Capture the cell that displays the provided text and extract its (x, y) central coordinate. 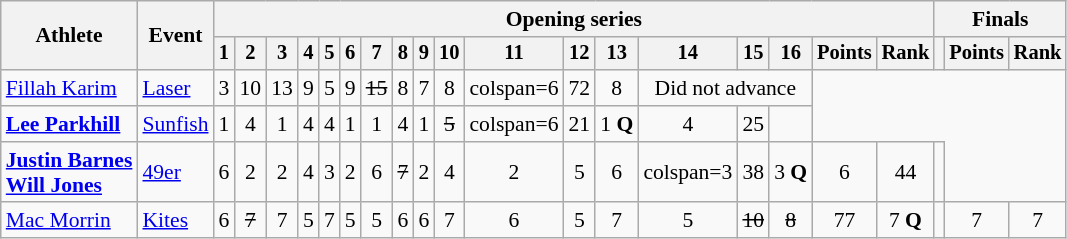
Mac Morrin (70, 221)
Sunfish (175, 124)
3 Q (790, 172)
Event (175, 36)
Opening series (574, 19)
Finals (1000, 19)
14 (688, 54)
colspan=3 (688, 172)
Laser (175, 88)
Lee Parkhill (70, 124)
Fillah Karim (70, 88)
25 (753, 124)
11 (514, 54)
1 Q (616, 124)
38 (753, 172)
Justin BarnesWill Jones (70, 172)
7 Q (906, 221)
12 (580, 54)
21 (580, 124)
Athlete (70, 36)
77 (844, 221)
Did not advance (725, 88)
49er (175, 172)
Kites (175, 221)
16 (790, 54)
44 (906, 172)
72 (580, 88)
